Scan for the cell matching the given text and deliver its [x, y] coordinate at center. 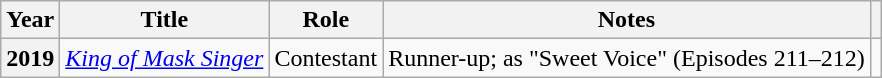
Notes [627, 20]
King of Mask Singer [164, 58]
Title [164, 20]
Contestant [326, 58]
Role [326, 20]
Year [30, 20]
2019 [30, 58]
Runner-up; as "Sweet Voice" (Episodes 211–212) [627, 58]
